For the text-containing cell, return its midpoint in [x, y] coordinate format. 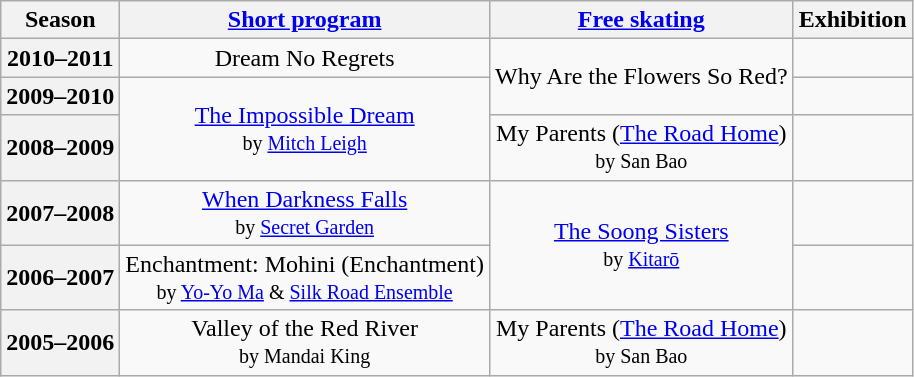
The Impossible Dream by Mitch Leigh [305, 128]
Valley of the Red River by Mandai King [305, 342]
Enchantment: Mohini (Enchantment) by Yo-Yo Ma & Silk Road Ensemble [305, 278]
Dream No Regrets [305, 58]
Exhibition [852, 20]
Why Are the Flowers So Red? [641, 77]
The Soong Sisters by Kitarō [641, 245]
When Darkness Falls by Secret Garden [305, 212]
Season [60, 20]
2010–2011 [60, 58]
Free skating [641, 20]
2009–2010 [60, 96]
Short program [305, 20]
2007–2008 [60, 212]
2008–2009 [60, 148]
2006–2007 [60, 278]
2005–2006 [60, 342]
